Locate the cell with the specified text and output its [X, Y] center coordinate. 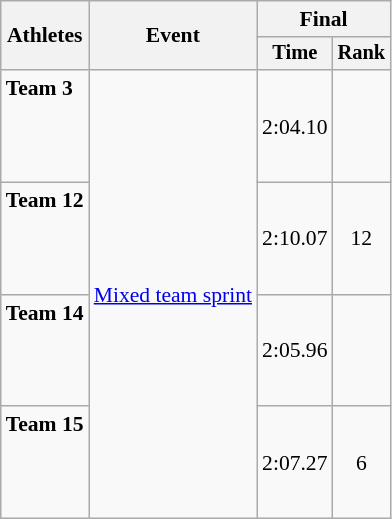
Event [173, 36]
Team 14 [45, 351]
Time [294, 54]
Mixed team sprint [173, 294]
Team 12 [45, 239]
12 [362, 239]
2:10.07 [294, 239]
Team 15 [45, 463]
2:05.96 [294, 351]
Rank [362, 54]
2:07.27 [294, 463]
Team 3 [45, 126]
2:04.10 [294, 126]
Athletes [45, 36]
Final [324, 19]
6 [362, 463]
